Find where the given text appears and provide that cell's center as [X, Y] coordinate. 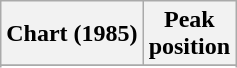
Peakposition [189, 34]
Chart (1985) [72, 34]
